Determine the (x, y) coordinate at the center of the cell enclosing the given text.  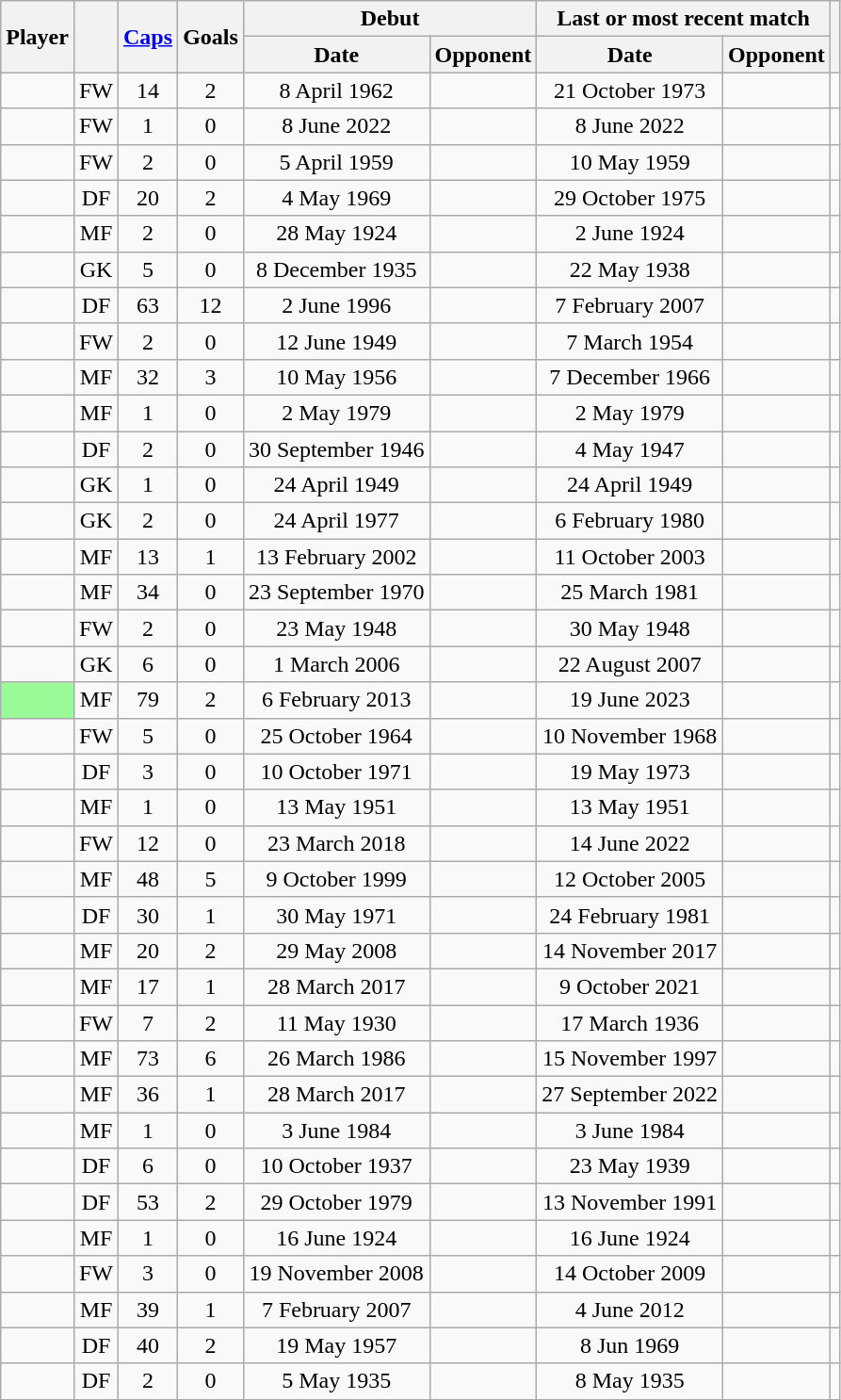
26 March 1986 (336, 1059)
53 (149, 1202)
23 May 1948 (336, 628)
14 October 2009 (630, 1274)
30 May 1971 (336, 915)
30 May 1948 (630, 628)
24 April 1977 (336, 521)
29 May 2008 (336, 951)
9 October 2021 (630, 986)
25 October 1964 (336, 736)
48 (149, 879)
36 (149, 1095)
9 October 1999 (336, 879)
8 April 1962 (336, 90)
23 May 1939 (630, 1166)
12 June 1949 (336, 341)
6 February 1980 (630, 521)
7 March 1954 (630, 341)
21 October 1973 (630, 90)
Goals (211, 37)
14 (149, 90)
5 May 1935 (336, 1381)
13 November 1991 (630, 1202)
14 June 2022 (630, 843)
10 May 1956 (336, 377)
11 October 2003 (630, 557)
29 October 1975 (630, 198)
7 (149, 1022)
19 November 2008 (336, 1274)
4 May 1947 (630, 449)
63 (149, 305)
Player (38, 37)
8 December 1935 (336, 269)
22 May 1938 (630, 269)
17 (149, 986)
11 May 1930 (336, 1022)
34 (149, 593)
19 May 1973 (630, 772)
14 November 2017 (630, 951)
2 June 1924 (630, 234)
25 March 1981 (630, 593)
8 May 1935 (630, 1381)
5 April 1959 (336, 162)
30 September 1946 (336, 449)
Debut (390, 19)
2 June 1996 (336, 305)
32 (149, 377)
19 June 2023 (630, 700)
24 February 1981 (630, 915)
15 November 1997 (630, 1059)
28 May 1924 (336, 234)
23 March 2018 (336, 843)
73 (149, 1059)
40 (149, 1345)
8 Jun 1969 (630, 1345)
13 (149, 557)
17 March 1936 (630, 1022)
27 September 2022 (630, 1095)
13 February 2002 (336, 557)
10 May 1959 (630, 162)
12 October 2005 (630, 879)
39 (149, 1310)
30 (149, 915)
1 March 2006 (336, 664)
Caps (149, 37)
Last or most recent match (684, 19)
6 February 2013 (336, 700)
10 October 1937 (336, 1166)
22 August 2007 (630, 664)
29 October 1979 (336, 1202)
10 November 1968 (630, 736)
4 June 2012 (630, 1310)
79 (149, 700)
19 May 1957 (336, 1345)
23 September 1970 (336, 593)
7 December 1966 (630, 377)
10 October 1971 (336, 772)
4 May 1969 (336, 198)
